Locate the cell with the specified text and output its [x, y] center coordinate. 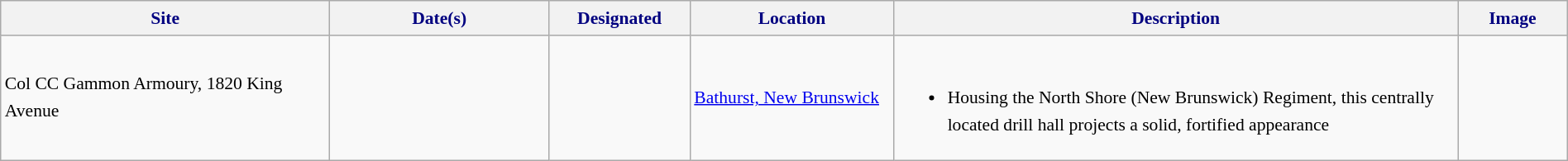
Location [791, 18]
Bathurst, New Brunswick [791, 98]
Site [165, 18]
Date(s) [440, 18]
Image [1513, 18]
Description [1176, 18]
Col CC Gammon Armoury, 1820 King Avenue [165, 98]
Designated [619, 18]
Housing the North Shore (New Brunswick) Regiment, this centrally located drill hall projects a solid, fortified appearance [1176, 98]
